Identify which cell holds the provided text, then report its [x, y] central coordinate. 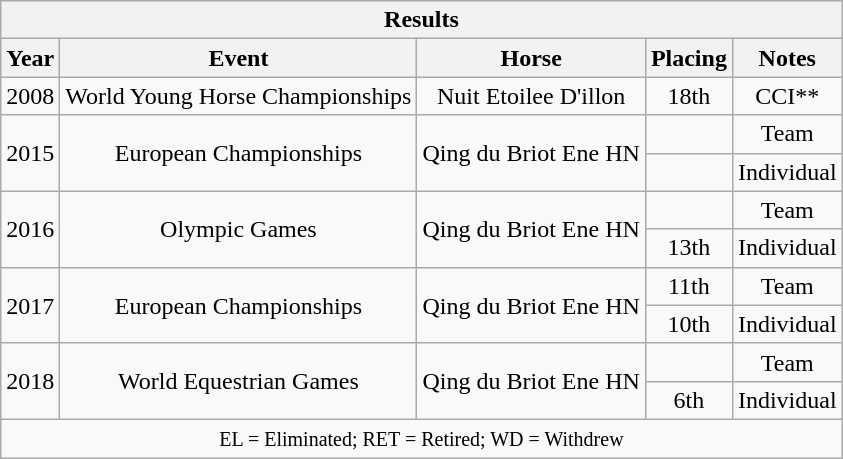
Results [422, 20]
2018 [30, 381]
6th [688, 400]
Nuit Etoilee D'illon [531, 96]
World Young Horse Championships [238, 96]
2016 [30, 229]
13th [688, 248]
2017 [30, 305]
CCI** [787, 96]
10th [688, 324]
Event [238, 58]
2015 [30, 153]
Notes [787, 58]
Year [30, 58]
18th [688, 96]
EL = Eliminated; RET = Retired; WD = Withdrew [422, 438]
World Equestrian Games [238, 381]
2008 [30, 96]
Placing [688, 58]
Olympic Games [238, 229]
Horse [531, 58]
11th [688, 286]
